For the text-containing cell, return its midpoint in [x, y] coordinate format. 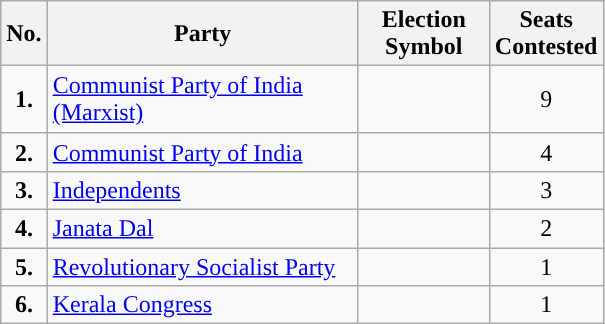
9 [546, 100]
2 [546, 228]
2. [24, 152]
4 [546, 152]
Communist Party of India (Marxist) [202, 100]
5. [24, 267]
4. [24, 228]
6. [24, 305]
1. [24, 100]
Party [202, 34]
3 [546, 190]
Janata Dal [202, 228]
Communist Party of India [202, 152]
Kerala Congress [202, 305]
3. [24, 190]
Revolutionary Socialist Party [202, 267]
No. [24, 34]
Seats Contested [546, 34]
Independents [202, 190]
Election Symbol [424, 34]
